Provide the [X, Y] coordinate of the cell's center where the given text is located.  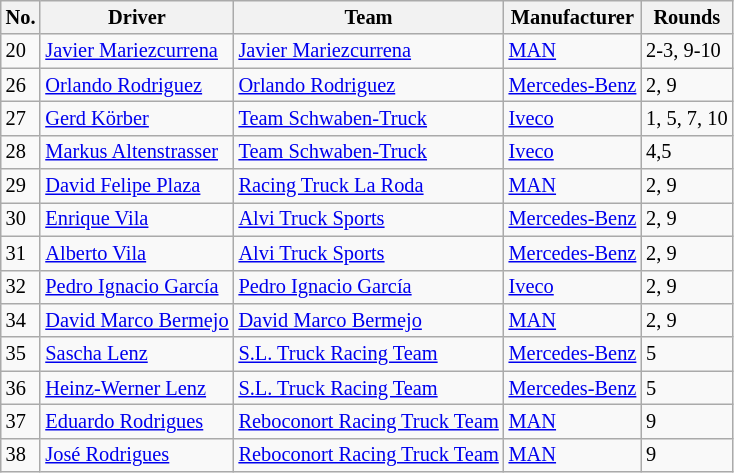
30 [21, 219]
Sascha Lenz [136, 354]
37 [21, 421]
Driver [136, 17]
28 [21, 152]
4,5 [686, 152]
David Felipe Plaza [136, 186]
Rounds [686, 17]
Gerd Körber [136, 118]
29 [21, 186]
27 [21, 118]
Eduardo Rodrigues [136, 421]
Enrique Vila [136, 219]
32 [21, 287]
José Rodrigues [136, 455]
Markus Altenstrasser [136, 152]
Alberto Vila [136, 253]
20 [21, 51]
31 [21, 253]
Racing Truck La Roda [369, 186]
26 [21, 85]
2-3, 9-10 [686, 51]
34 [21, 320]
Manufacturer [573, 17]
36 [21, 388]
1, 5, 7, 10 [686, 118]
38 [21, 455]
No. [21, 17]
Heinz-Werner Lenz [136, 388]
Team [369, 17]
35 [21, 354]
